Locate the cell with the specified text and output its [x, y] center coordinate. 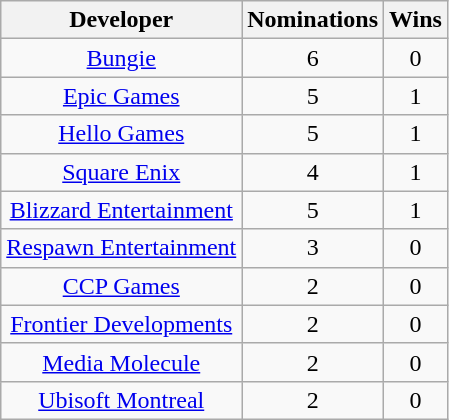
Nominations [313, 20]
Blizzard Entertainment [122, 210]
4 [313, 172]
3 [313, 248]
Media Molecule [122, 362]
CCP Games [122, 286]
Square Enix [122, 172]
Wins [416, 20]
6 [313, 58]
Frontier Developments [122, 324]
Hello Games [122, 134]
Epic Games [122, 96]
Ubisoft Montreal [122, 400]
Developer [122, 20]
Bungie [122, 58]
Respawn Entertainment [122, 248]
